Output the (x, y) coordinate of the center of the cell containing the given text.  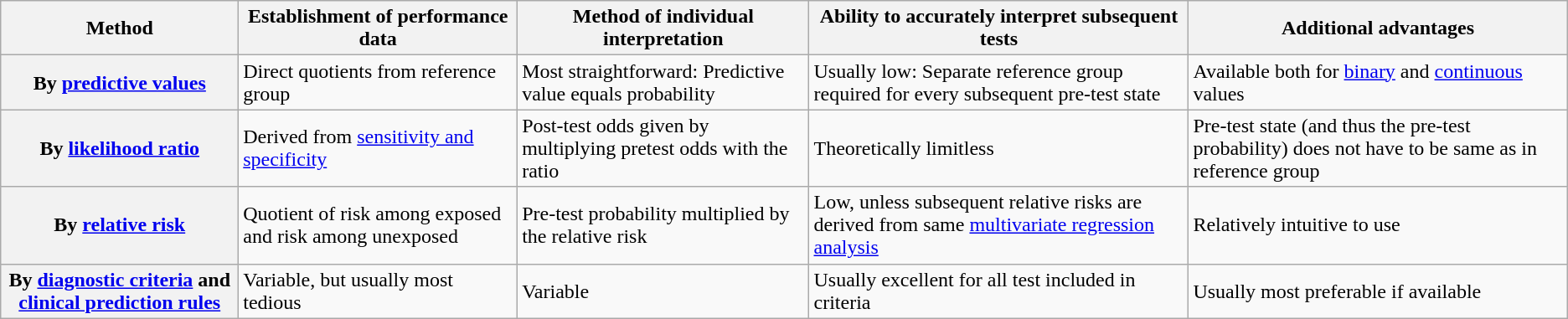
Most straightforward: Predictive value equals probability (663, 82)
Method (120, 28)
By likelihood ratio (120, 148)
Pre-test probability multiplied by the relative risk (663, 225)
Variable, but usually most tedious (379, 291)
Pre-test state (and thus the pre-test probability) does not have to be same as in reference group (1378, 148)
Direct quotients from reference group (379, 82)
Relatively intuitive to use (1378, 225)
Theoretically limitless (998, 148)
Post-test odds given by multiplying pretest odds with the ratio (663, 148)
Available both for binary and continuous values (1378, 82)
By relative risk (120, 225)
Variable (663, 291)
Quotient of risk among exposed and risk among unexposed (379, 225)
Establishment of performance data (379, 28)
Low, unless subsequent relative risks are derived from same multivariate regression analysis (998, 225)
By predictive values (120, 82)
Usually most preferable if available (1378, 291)
Derived from sensitivity and specificity (379, 148)
Usually excellent for all test included in criteria (998, 291)
Method of individual interpretation (663, 28)
Additional advantages (1378, 28)
By diagnostic criteria and clinical prediction rules (120, 291)
Usually low: Separate reference group required for every subsequent pre-test state (998, 82)
Ability to accurately interpret subsequent tests (998, 28)
